Capture the cell that displays the provided text and extract its [x, y] central coordinate. 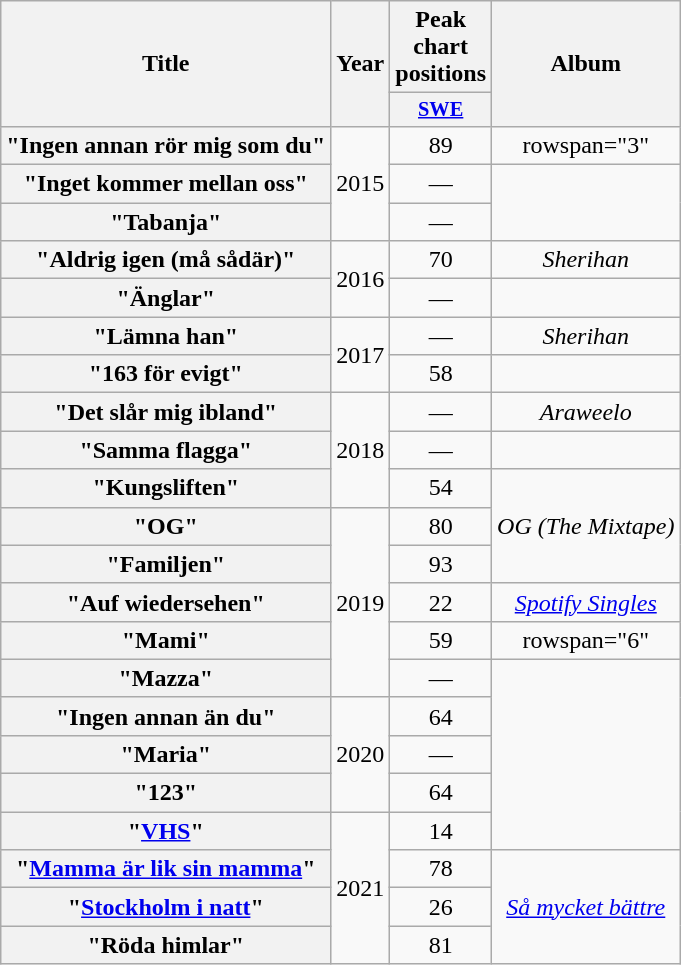
"Inget kommer mellan oss" [166, 184]
14 [441, 831]
"Kungsliften" [166, 488]
2015 [360, 183]
2018 [360, 450]
58 [441, 374]
SWE [441, 110]
Spotify Singles [586, 602]
59 [441, 640]
70 [441, 260]
Peak chart positions [441, 47]
89 [441, 145]
rowspan="3" [586, 145]
"Mami" [166, 640]
"Lämna han" [166, 336]
"OG" [166, 526]
"Mazza" [166, 678]
2016 [360, 279]
"Änglar" [166, 298]
2019 [360, 602]
Så mycket bättre [586, 907]
78 [441, 869]
"123" [166, 793]
OG (The Mixtape) [586, 526]
2021 [360, 888]
54 [441, 488]
22 [441, 602]
Araweelo [586, 412]
Title [166, 64]
"Aldrig igen (må sådär)" [166, 260]
"Ingen annan rör mig som du" [166, 145]
"Mamma är lik sin mamma" [166, 869]
80 [441, 526]
"Maria" [166, 754]
"Röda himlar" [166, 945]
"Familjen" [166, 564]
Album [586, 64]
Year [360, 64]
"Tabanja" [166, 222]
81 [441, 945]
2017 [360, 355]
"VHS" [166, 831]
"Det slår mig ibland" [166, 412]
"163 för evigt" [166, 374]
93 [441, 564]
"Auf wiedersehen" [166, 602]
"Samma flagga" [166, 450]
26 [441, 907]
2020 [360, 754]
"Ingen annan än du" [166, 716]
"Stockholm i natt" [166, 907]
rowspan="6" [586, 640]
